Provide the [X, Y] coordinate of the cell's center where the given text is located.  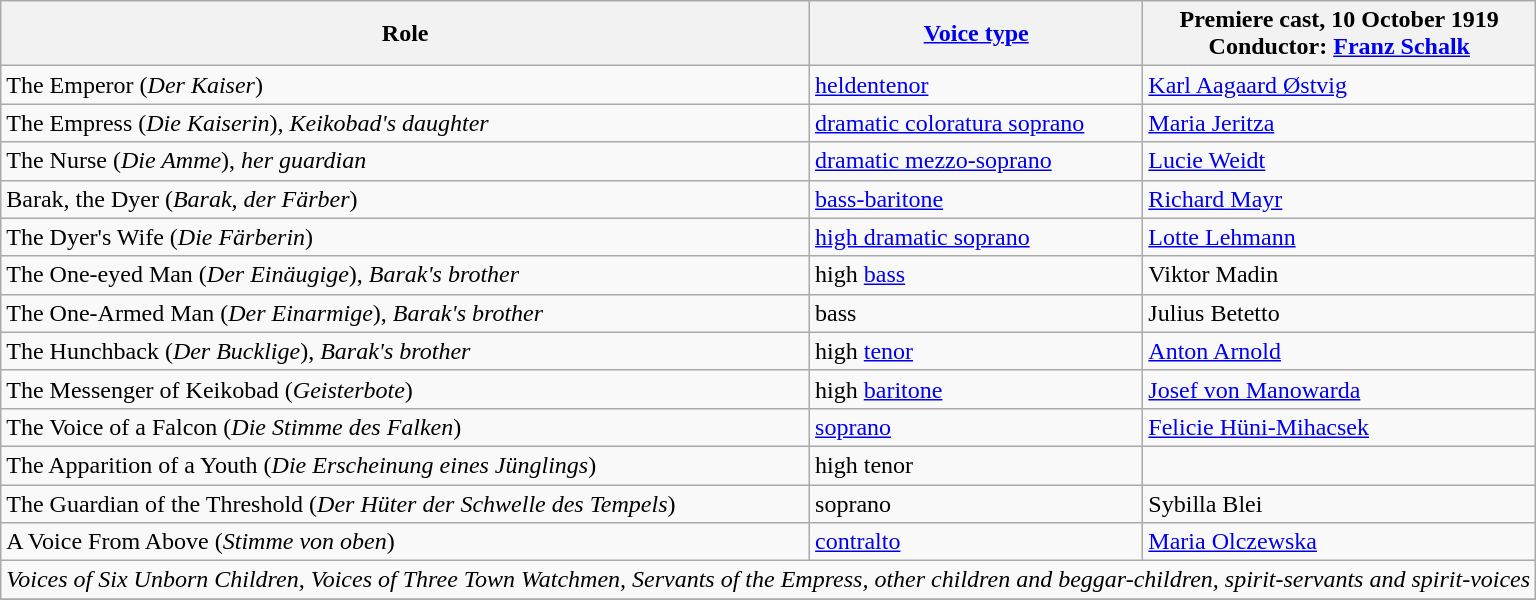
Felicie Hüni-Mihacsek [1340, 427]
Barak, the Dyer (Barak, der Färber) [406, 199]
Anton Arnold [1340, 351]
high bass [976, 275]
The Guardian of the Threshold (Der Hüter der Schwelle des Tempels) [406, 503]
high baritone [976, 389]
heldentenor [976, 85]
Josef von Manowarda [1340, 389]
Maria Olczewska [1340, 542]
dramatic coloratura soprano [976, 123]
The Empress (Die Kaiserin), Keikobad's daughter [406, 123]
The Hunchback (Der Bucklige), Barak's brother [406, 351]
Voice type [976, 34]
The Apparition of a Youth (Die Erscheinung eines Jünglings) [406, 465]
The Messenger of Keikobad (Geisterbote) [406, 389]
Sybilla Blei [1340, 503]
The Nurse (Die Amme), her guardian [406, 161]
Maria Jeritza [1340, 123]
A Voice From Above (Stimme von oben) [406, 542]
high dramatic soprano [976, 237]
The Voice of a Falcon (Die Stimme des Falken) [406, 427]
bass-baritone [976, 199]
dramatic mezzo-soprano [976, 161]
Lotte Lehmann [1340, 237]
Karl Aagaard Østvig [1340, 85]
Viktor Madin [1340, 275]
contralto [976, 542]
Julius Betetto [1340, 313]
The One-eyed Man (Der Einäugige), Barak's brother [406, 275]
Richard Mayr [1340, 199]
Role [406, 34]
Premiere cast, 10 October 1919Conductor: Franz Schalk [1340, 34]
Lucie Weidt [1340, 161]
The Dyer's Wife (Die Färberin) [406, 237]
The One-Armed Man (Der Einarmige), Barak's brother [406, 313]
The Emperor (Der Kaiser) [406, 85]
bass [976, 313]
